For the text-containing cell, return its midpoint in (x, y) coordinate format. 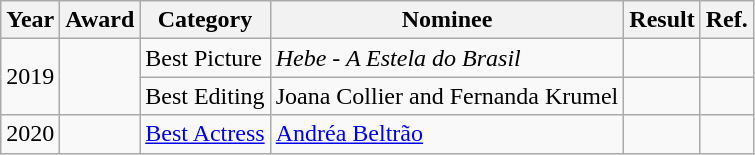
2019 (30, 77)
Year (30, 20)
Joana Collier and Fernanda Krumel (447, 96)
Best Editing (205, 96)
Ref. (726, 20)
Result (662, 20)
Andréa Beltrão (447, 134)
Nominee (447, 20)
Category (205, 20)
Award (100, 20)
Hebe - A Estela do Brasil (447, 58)
2020 (30, 134)
Best Actress (205, 134)
Best Picture (205, 58)
